Find where the given text appears and provide that cell's center as (X, Y) coordinate. 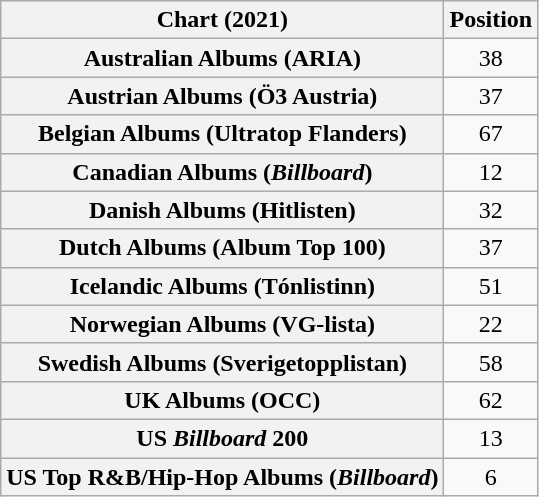
Chart (2021) (222, 20)
US Billboard 200 (222, 438)
22 (491, 324)
Dutch Albums (Album Top 100) (222, 248)
62 (491, 400)
Position (491, 20)
6 (491, 477)
32 (491, 210)
58 (491, 362)
Swedish Albums (Sverigetopplistan) (222, 362)
51 (491, 286)
Norwegian Albums (VG-lista) (222, 324)
12 (491, 172)
Belgian Albums (Ultratop Flanders) (222, 134)
38 (491, 58)
US Top R&B/Hip-Hop Albums (Billboard) (222, 477)
Austrian Albums (Ö3 Austria) (222, 96)
Icelandic Albums (Tónlistinn) (222, 286)
Danish Albums (Hitlisten) (222, 210)
UK Albums (OCC) (222, 400)
Canadian Albums (Billboard) (222, 172)
Australian Albums (ARIA) (222, 58)
13 (491, 438)
67 (491, 134)
